Pinpoint the cell where the given text exists, returning its (X, Y) midpoint coordinate. 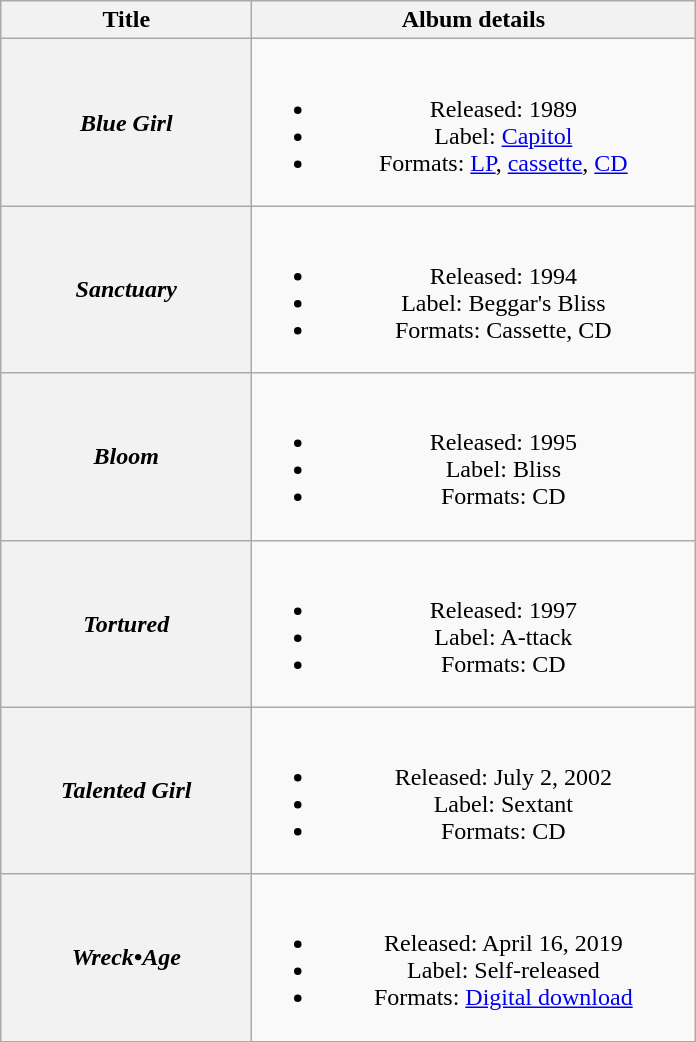
Talented Girl (126, 790)
Bloom (126, 456)
Released: 1995Label: BlissFormats: CD (474, 456)
Released: 1989Label: CapitolFormats: LP, cassette, CD (474, 122)
Released: July 2, 2002Label: SextantFormats: CD (474, 790)
Sanctuary (126, 290)
Title (126, 20)
Wreck•Age (126, 958)
Album details (474, 20)
Released: 1994Label: Beggar's BlissFormats: Cassette, CD (474, 290)
Blue Girl (126, 122)
Released: 1997Label: A-ttackFormats: CD (474, 624)
Tortured (126, 624)
Released: April 16, 2019Label: Self-releasedFormats: Digital download (474, 958)
